Pinpoint the cell where the given text exists, returning its [x, y] midpoint coordinate. 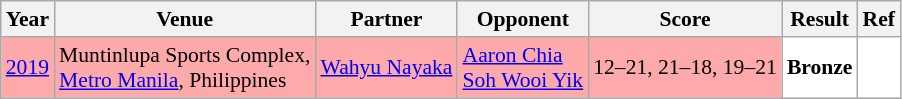
Venue [184, 19]
Wahyu Nayaka [386, 68]
Aaron Chia Soh Wooi Yik [522, 68]
Partner [386, 19]
2019 [28, 68]
Result [820, 19]
Muntinlupa Sports Complex,Metro Manila, Philippines [184, 68]
12–21, 21–18, 19–21 [685, 68]
Score [685, 19]
Ref [879, 19]
Bronze [820, 68]
Year [28, 19]
Opponent [522, 19]
